Detect which cell encompasses the target text, then output its [x, y] center coordinate. 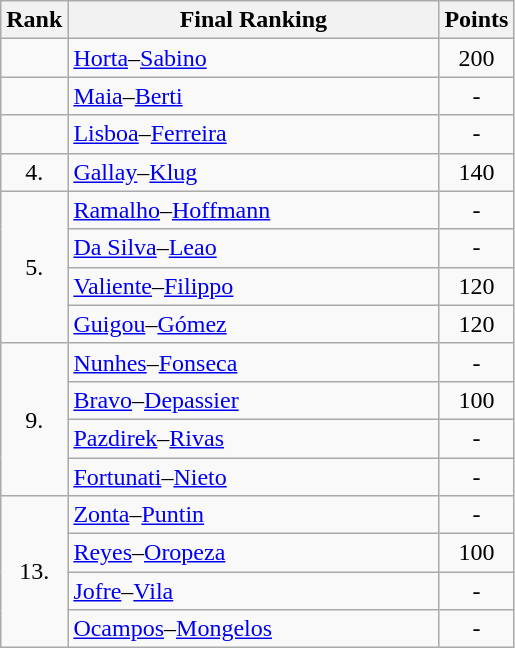
Rank [34, 20]
13. [34, 572]
Horta–Sabino [254, 58]
4. [34, 172]
Lisboa–Ferreira [254, 134]
Points [476, 20]
Reyes–Oropeza [254, 553]
140 [476, 172]
Da Silva–Leao [254, 248]
Ocampos–Mongelos [254, 629]
Nunhes–Fonseca [254, 362]
Jofre–Vila [254, 591]
Zonta–Puntin [254, 515]
Guigou–Gómez [254, 324]
Final Ranking [254, 20]
Ramalho–Hoffmann [254, 210]
Pazdirek–Rivas [254, 438]
Bravo–Depassier [254, 400]
9. [34, 419]
200 [476, 58]
Valiente–Filippo [254, 286]
Maia–Berti [254, 96]
Fortunati–Nieto [254, 477]
Gallay–Klug [254, 172]
5. [34, 267]
